Output the [X, Y] coordinate of the center of the cell containing the given text.  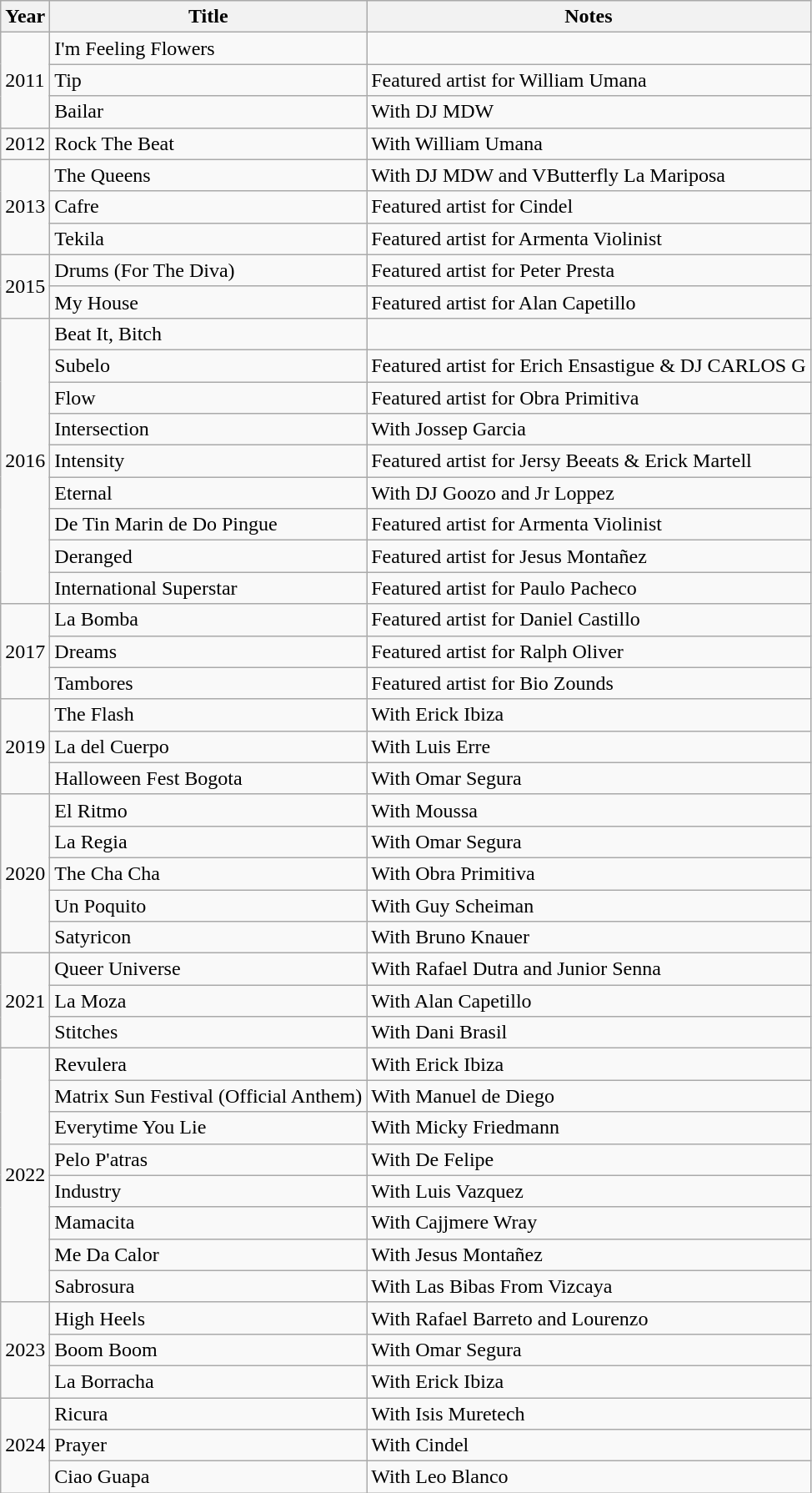
International Superstar [208, 588]
La del Cuerpo [208, 746]
2011 [25, 80]
Intensity [208, 461]
Beat It, Bitch [208, 334]
Satyricon [208, 938]
2020 [25, 873]
Tekila [208, 239]
2024 [25, 1445]
Ciao Guapa [208, 1477]
With Cindel [589, 1445]
Featured artist for William Umana [589, 80]
The Cha Cha [208, 873]
Featured artist for Erich Ensastigue & DJ CARLOS G [589, 365]
El Ritmo [208, 810]
With William Umana [589, 143]
Featured artist for Jersy Beeats & Erick Martell [589, 461]
Dreams [208, 651]
Featured artist for Bio Zounds [589, 683]
Flow [208, 398]
Featured artist for Paulo Pacheco [589, 588]
Revulera [208, 1064]
De Tin Marin de Do Pingue [208, 525]
Featured artist for Ralph Oliver [589, 651]
Eternal [208, 493]
With Moussa [589, 810]
Featured artist for Jesus Montañez [589, 556]
With Las Bibas From Vizcaya [589, 1286]
Matrix Sun Festival (Official Anthem) [208, 1096]
Sabrosura [208, 1286]
Notes [589, 17]
With DJ MDW [589, 112]
With Micky Friedmann [589, 1128]
Stitches [208, 1033]
Me Da Calor [208, 1254]
2019 [25, 746]
2016 [25, 460]
With Rafael Dutra and Junior Senna [589, 969]
Bailar [208, 112]
Drums (For The Diva) [208, 270]
High Heels [208, 1318]
With Rafael Barreto and Lourenzo [589, 1318]
Mamacita [208, 1223]
With DJ MDW and VButterfly La Mariposa [589, 175]
La Moza [208, 1001]
The Queens [208, 175]
2015 [25, 286]
2012 [25, 143]
With Jossep Garcia [589, 430]
With Luis Vazquez [589, 1191]
La Bomba [208, 620]
With Alan Capetillo [589, 1001]
2017 [25, 651]
With Cajjmere Wray [589, 1223]
With Guy Scheiman [589, 905]
With Bruno Knauer [589, 938]
Featured artist for Daniel Castillo [589, 620]
With Manuel de Diego [589, 1096]
With Isis Muretech [589, 1414]
Cafre [208, 207]
Intersection [208, 430]
2013 [25, 207]
The Flash [208, 715]
Featured artist for Obra Primitiva [589, 398]
Year [25, 17]
Featured artist for Alan Capetillo [589, 302]
Featured artist for Peter Presta [589, 270]
Title [208, 17]
Boom Boom [208, 1350]
Featured artist for Cindel [589, 207]
My House [208, 302]
Un Poquito [208, 905]
With Luis Erre [589, 746]
Everytime You Lie [208, 1128]
Rock The Beat [208, 143]
With Obra Primitiva [589, 873]
With Jesus Montañez [589, 1254]
Queer Universe [208, 969]
Subelo [208, 365]
With DJ Goozo and Jr Loppez [589, 493]
With Leo Blanco [589, 1477]
Halloween Fest Bogota [208, 778]
Tip [208, 80]
With Dani Brasil [589, 1033]
2021 [25, 1001]
Prayer [208, 1445]
Tambores [208, 683]
La Borracha [208, 1381]
Pelo P'atras [208, 1159]
Deranged [208, 556]
I'm Feeling Flowers [208, 48]
Industry [208, 1191]
Ricura [208, 1414]
2023 [25, 1350]
With De Felipe [589, 1159]
2022 [25, 1175]
La Regia [208, 842]
